Return the [X, Y] coordinate for the center point of the cell that contains the specified text.  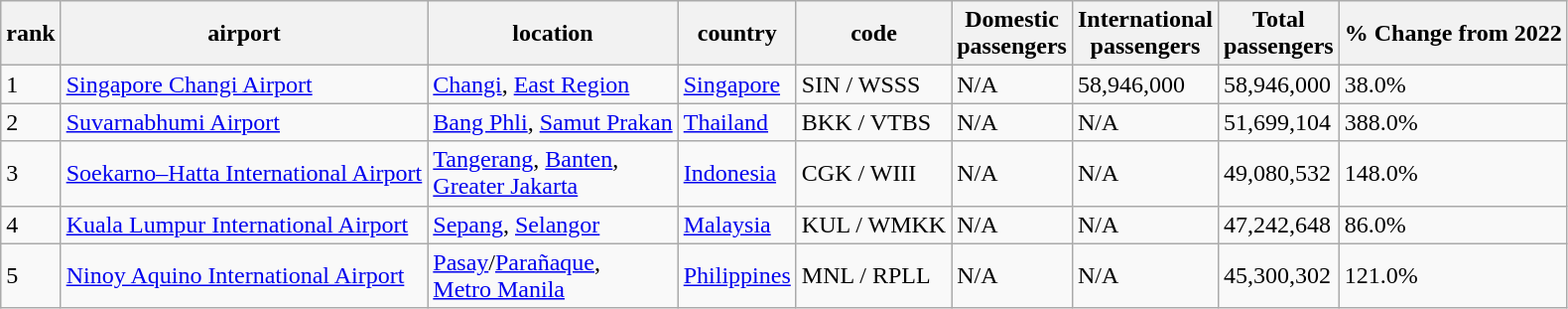
Indonesia [736, 173]
Singapore Changi Airport [244, 84]
SIN / WSSS [873, 84]
Soekarno–Hatta International Airport [244, 173]
49,080,532 [1278, 173]
Singapore [736, 84]
121.0% [1453, 276]
airport [244, 34]
Philippines [736, 276]
KUL / WMKK [873, 225]
location [553, 34]
388.0% [1453, 122]
4 [31, 225]
Kuala Lumpur International Airport [244, 225]
code [873, 34]
3 [31, 173]
Domesticpassengers [1012, 34]
Suvarnabhumi Airport [244, 122]
rank [31, 34]
51,699,104 [1278, 122]
Totalpassengers [1278, 34]
47,242,648 [1278, 225]
Bang Phli, Samut Prakan [553, 122]
Internationalpassengers [1145, 34]
1 [31, 84]
Sepang, Selangor [553, 225]
Malaysia [736, 225]
Changi, East Region [553, 84]
86.0% [1453, 225]
BKK / VTBS [873, 122]
Thailand [736, 122]
38.0% [1453, 84]
country [736, 34]
CGK / WIII [873, 173]
MNL / RPLL [873, 276]
45,300,302 [1278, 276]
5 [31, 276]
% Change from 2022 [1453, 34]
Tangerang, Banten,Greater Jakarta [553, 173]
Pasay/Parañaque,Metro Manila [553, 276]
148.0% [1453, 173]
2 [31, 122]
Ninoy Aquino International Airport [244, 276]
